Detect which cell encompasses the target text, then output its (X, Y) center coordinate. 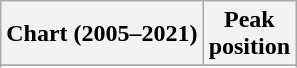
Chart (2005–2021) (102, 34)
Peakposition (249, 34)
